Search for the cell housing the specified text and yield its [x, y] center coordinate. 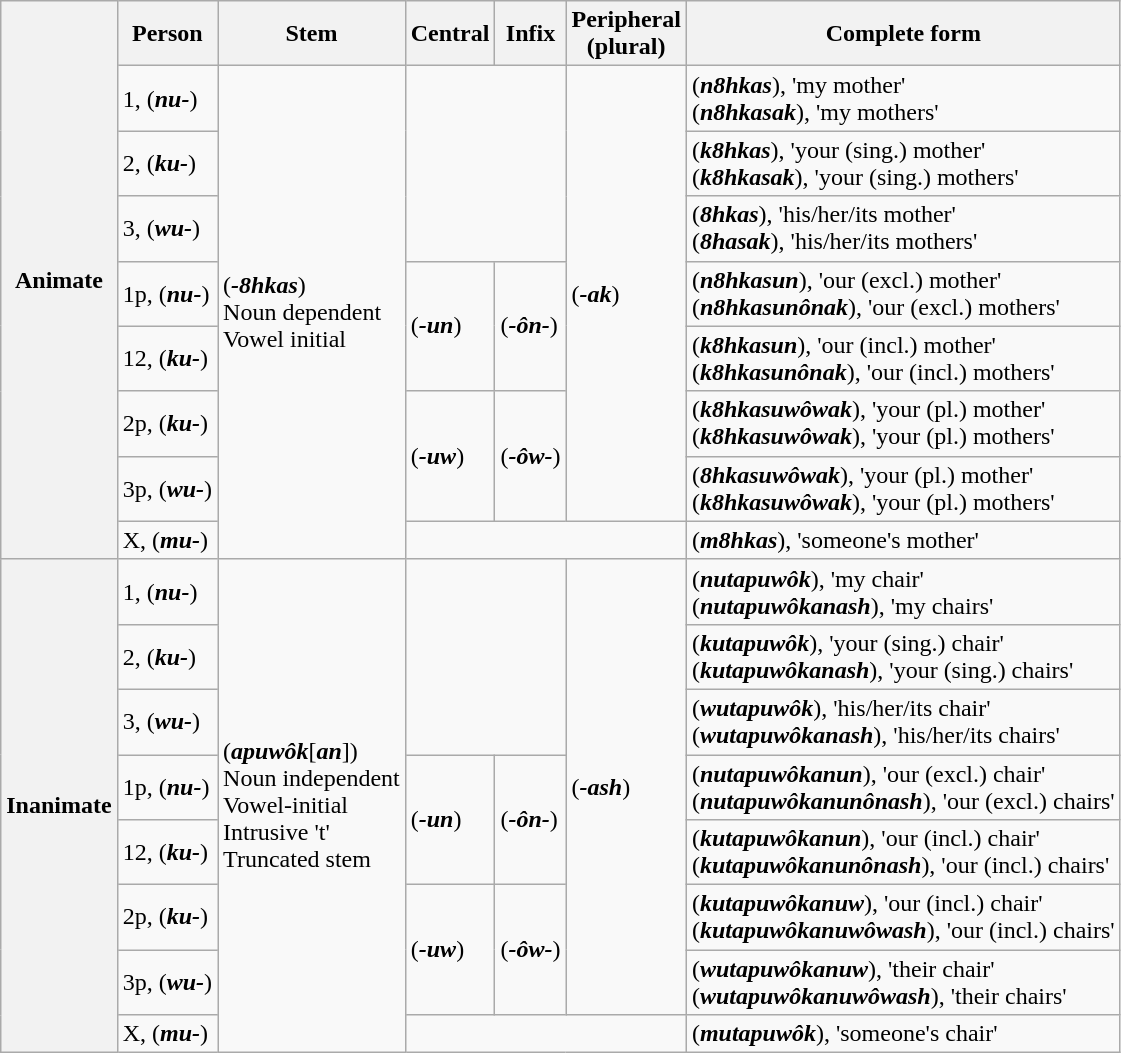
Complete form [903, 34]
(n8hkasun), 'our (excl.) mother'(n8hkasunônak), 'our (excl.) mothers' [903, 294]
(k8hkasuwôwak), 'your (pl.) mother'(k8hkasuwôwak), 'your (pl.) mothers' [903, 424]
(k8hkas), 'your (sing.) mother'(k8hkasak), 'your (sing.) mothers' [903, 164]
(kutapuwôkanun), 'our (incl.) chair'(kutapuwôkanunônash), 'our (incl.) chairs' [903, 852]
Inanimate [59, 806]
(nutapuwôkanun), 'our (excl.) chair'(nutapuwôkanunônash), 'our (excl.) chairs' [903, 786]
(k8hkasun), 'our (incl.) mother'(k8hkasunônak), 'our (incl.) mothers' [903, 358]
(m8hkas), 'someone's mother' [903, 540]
(kutapuwôkanuw), 'our (incl.) chair'(kutapuwôkanuwôwash), 'our (incl.) chairs' [903, 918]
(8hkasuwôwak), 'your (pl.) mother'(k8hkasuwôwak), 'your (pl.) mothers' [903, 488]
Person [167, 34]
Peripheral(plural) [626, 34]
(wutapuwôkanuw), 'their chair'(wutapuwôkanuwôwash), 'their chairs' [903, 982]
(-ash) [626, 786]
Stem [312, 34]
Animate [59, 280]
(mutapuwôk), 'someone's chair' [903, 1034]
(-8hkas)Noun dependent Vowel initial [312, 313]
(wutapuwôk), 'his/her/its chair'(wutapuwôkanash), 'his/her/its chairs' [903, 722]
(-ak) [626, 294]
(apuwôk[an])Noun independent Vowel-initial Intrusive 't' Truncated stem [312, 806]
Central [450, 34]
(nutapuwôk), 'my chair'(nutapuwôkanash), 'my chairs' [903, 592]
(n8hkas), 'my mother'(n8hkasak), 'my mothers' [903, 98]
Infix [530, 34]
(8hkas), 'his/her/its mother'(8hasak), 'his/her/its mothers' [903, 228]
(kutapuwôk), 'your (sing.) chair'(kutapuwôkanash), 'your (sing.) chairs' [903, 656]
